Capture the cell that displays the provided text and extract its [x, y] central coordinate. 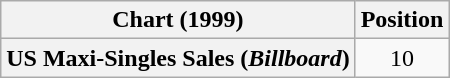
Position [402, 20]
Chart (1999) [178, 20]
10 [402, 58]
US Maxi-Singles Sales (Billboard) [178, 58]
